Identify which cell holds the provided text, then report its [x, y] central coordinate. 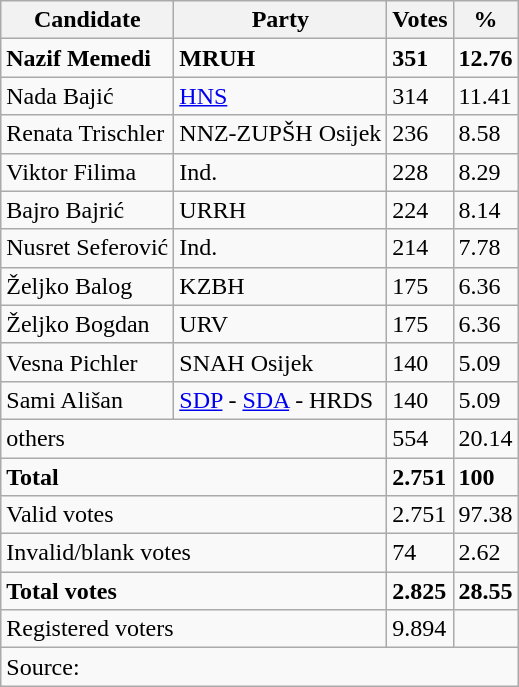
Total votes [194, 591]
Renata Trischler [88, 134]
8.29 [486, 172]
Vesna Pichler [88, 362]
Source: [260, 667]
351 [420, 58]
2.62 [486, 553]
Candidate [88, 20]
HNS [280, 96]
74 [420, 553]
20.14 [486, 438]
214 [420, 248]
Nusret Seferović [88, 248]
KZBH [280, 286]
Votes [420, 20]
Željko Balog [88, 286]
228 [420, 172]
12.76 [486, 58]
9.894 [420, 629]
236 [420, 134]
% [486, 20]
7.78 [486, 248]
224 [420, 210]
Total [194, 477]
MRUH [280, 58]
8.58 [486, 134]
Željko Bogdan [88, 324]
SNAH Osijek [280, 362]
554 [420, 438]
URV [280, 324]
11.41 [486, 96]
314 [420, 96]
Bajro Bajrić [88, 210]
others [194, 438]
SDP - SDA - HRDS [280, 400]
100 [486, 477]
Viktor Filima [88, 172]
28.55 [486, 591]
8.14 [486, 210]
URRH [280, 210]
Registered voters [194, 629]
Party [280, 20]
NNZ-ZUPŠH Osijek [280, 134]
97.38 [486, 515]
Nada Bajić [88, 96]
Invalid/blank votes [194, 553]
2.825 [420, 591]
Valid votes [194, 515]
Nazif Memedi [88, 58]
Sami Ališan [88, 400]
